Determine the [X, Y] coordinate at the center of the cell enclosing the given text.  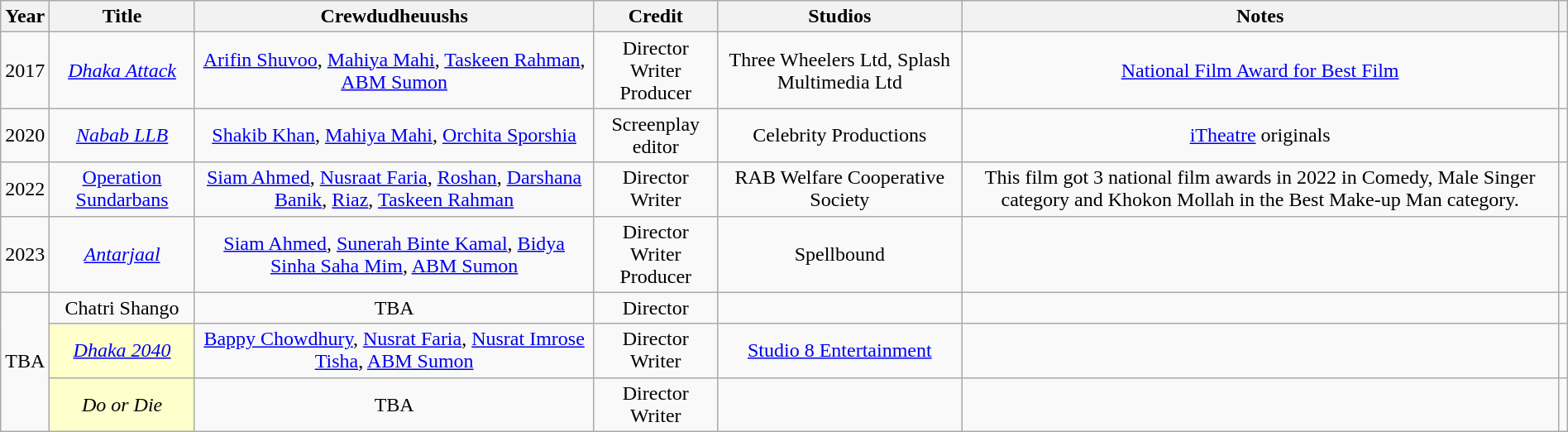
2022 [25, 189]
Bappy Chowdhury, Nusrat Faria, Nusrat Imrose Tisha, ABM Sumon [394, 351]
Studios [840, 17]
Shakib Khan, Mahiya Mahi, Orchita Sporshia [394, 136]
This film got 3 national film awards in 2022 in Comedy, Male Singer category and Khokon Mollah in the Best Make-up Man category. [1260, 189]
Antarjaal [122, 254]
Dhaka 2040 [122, 351]
Siam Ahmed, Nusraat Faria, Roshan, Darshana Banik, Riaz, Taskeen Rahman [394, 189]
Do or Die [122, 404]
Arifin Shuvoo, Mahiya Mahi, Taskeen Rahman, ABM Sumon [394, 70]
RAB Welfare Cooperative Society [840, 189]
Chatri Shango [122, 308]
Spellbound [840, 254]
2017 [25, 70]
Studio 8 Entertainment [840, 351]
Celebrity Productions [840, 136]
Siam Ahmed, Sunerah Binte Kamal, Bidya Sinha Saha Mim, ABM Sumon [394, 254]
Dhaka Attack [122, 70]
2020 [25, 136]
Director [656, 308]
2023 [25, 254]
Credit [656, 17]
Screenplay editor [656, 136]
Year [25, 17]
Notes [1260, 17]
Operation Sundarbans [122, 189]
National Film Award for Best Film [1260, 70]
Title [122, 17]
Crewdudheuushs [394, 17]
iTheatre originals [1260, 136]
Three Wheelers Ltd, Splash Multimedia Ltd [840, 70]
Nabab LLB [122, 136]
